From the cell containing the given text, extract its center point as (x, y) coordinate. 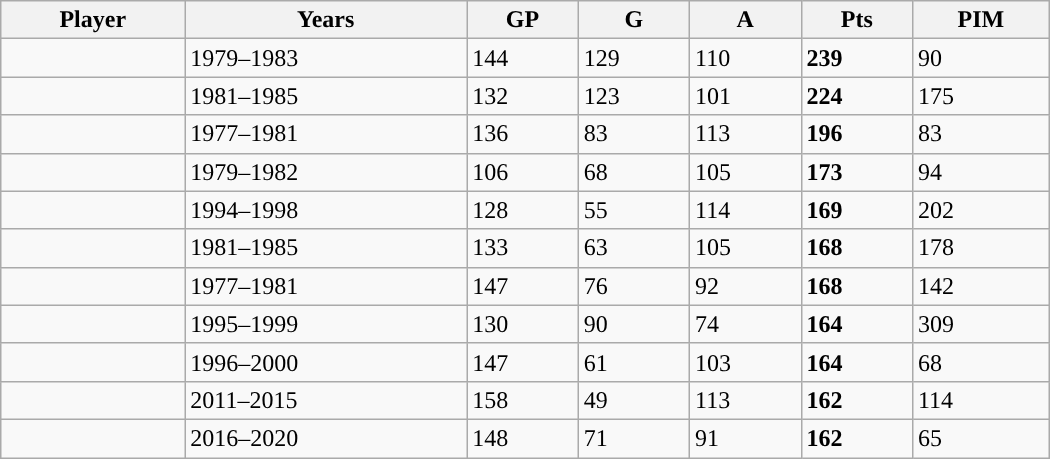
158 (522, 400)
1994–1998 (326, 210)
76 (634, 286)
65 (980, 438)
91 (746, 438)
A (746, 20)
2016–2020 (326, 438)
173 (856, 172)
309 (980, 324)
144 (522, 58)
1979–1982 (326, 172)
Player (93, 20)
130 (522, 324)
202 (980, 210)
169 (856, 210)
110 (746, 58)
49 (634, 400)
224 (856, 96)
Years (326, 20)
55 (634, 210)
1995–1999 (326, 324)
142 (980, 286)
103 (746, 362)
94 (980, 172)
133 (522, 248)
61 (634, 362)
106 (522, 172)
G (634, 20)
63 (634, 248)
PIM (980, 20)
175 (980, 96)
123 (634, 96)
129 (634, 58)
1996–2000 (326, 362)
196 (856, 134)
128 (522, 210)
132 (522, 96)
178 (980, 248)
92 (746, 286)
GP (522, 20)
2011–2015 (326, 400)
101 (746, 96)
148 (522, 438)
1979–1983 (326, 58)
74 (746, 324)
71 (634, 438)
Pts (856, 20)
136 (522, 134)
239 (856, 58)
